Find where the given text appears and provide that cell's center as [X, Y] coordinate. 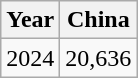
2024 [30, 58]
China [98, 20]
Year [30, 20]
20,636 [98, 58]
